Capture the cell that displays the provided text and extract its [X, Y] central coordinate. 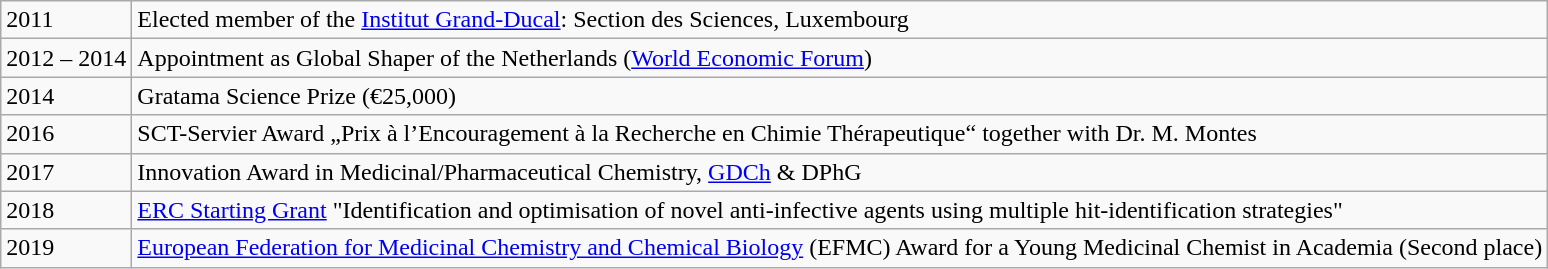
2018 [66, 210]
Appointment as Global Shaper of the Netherlands (World Economic Forum) [840, 58]
Gratama Science Prize (€25,000) [840, 96]
2014 [66, 96]
2017 [66, 172]
2019 [66, 248]
Elected member of the Institut Grand-Ducal: Section des Sciences, Luxembourg [840, 20]
European Federation for Medicinal Chemistry and Chemical Biology (EFMC) Award for a Young Medicinal Chemist in Academia (Second place) [840, 248]
2011 [66, 20]
Innovation Award in Medicinal/Pharmaceutical Chemistry, GDCh & DPhG [840, 172]
2012 – 2014 [66, 58]
ERC Starting Grant "Identification and optimisation of novel anti-infective agents using multiple hit-identification strategies" [840, 210]
SCT-Servier Award „Prix à l’Encouragement à la Recherche en Chimie Thérapeutique“ together with Dr. M. Montes [840, 134]
2016 [66, 134]
